Identify which cell holds the provided text, then report its [x, y] central coordinate. 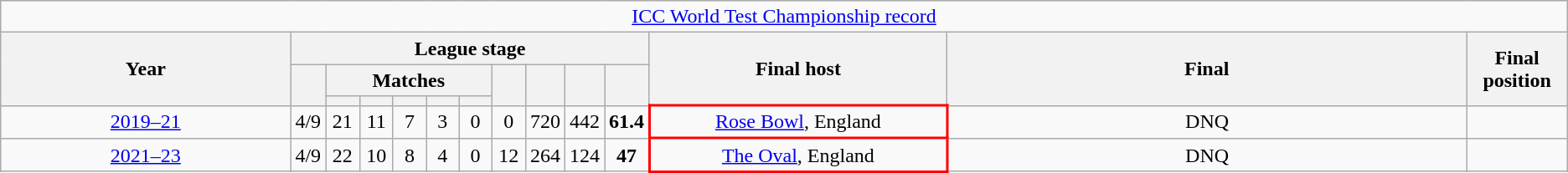
720 [544, 122]
22 [343, 155]
12 [508, 155]
8 [409, 155]
Final host [797, 69]
Rose Bowl, England [797, 122]
61.4 [627, 122]
Final position [1517, 69]
Final [1206, 69]
124 [585, 155]
21 [343, 122]
11 [376, 122]
3 [442, 122]
264 [544, 155]
Year [146, 69]
2021–23 [146, 155]
7 [409, 122]
League stage [470, 48]
10 [376, 155]
The Oval, England [797, 155]
4 [442, 155]
2019–21 [146, 122]
ICC World Test Championship record [784, 17]
442 [585, 122]
Matches [409, 80]
47 [627, 155]
